Return the (x, y) coordinate for the center point of the cell that contains the specified text.  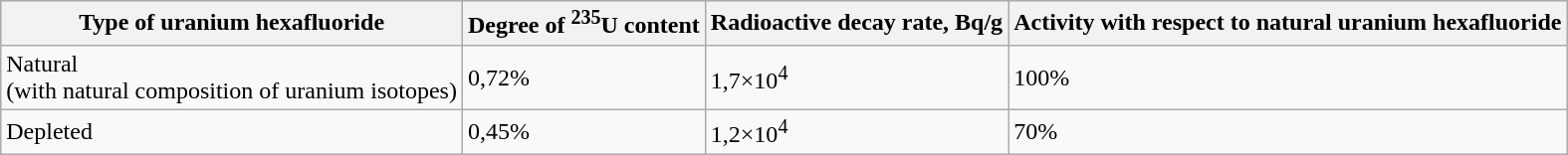
1,2×104 (856, 131)
Radioactive decay rate, Bq/g (856, 24)
Type of uranium hexafluoride (232, 24)
70% (1288, 131)
1,7×104 (856, 77)
Degree of 235U content (583, 24)
0,45% (583, 131)
100% (1288, 77)
Activity with respect to natural uranium hexafluoride (1288, 24)
0,72% (583, 77)
Natural(with natural composition of uranium isotopes) (232, 77)
Depleted (232, 131)
